Pinpoint the cell where the given text exists, returning its (x, y) midpoint coordinate. 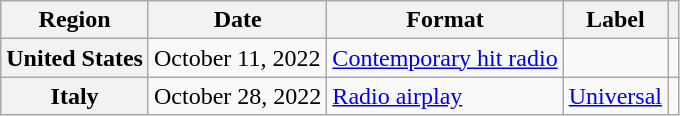
Italy (75, 96)
Date (237, 20)
October 28, 2022 (237, 96)
Region (75, 20)
Label (615, 20)
United States (75, 58)
Contemporary hit radio (445, 58)
Format (445, 20)
Radio airplay (445, 96)
Universal (615, 96)
October 11, 2022 (237, 58)
